Output the [X, Y] coordinate of the center of the cell containing the given text.  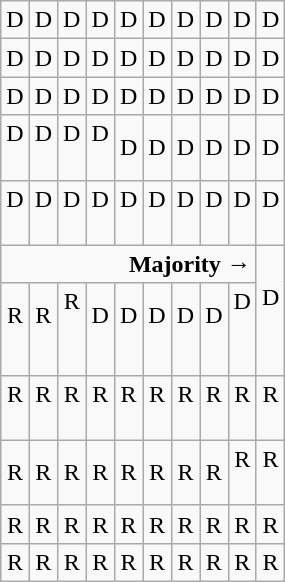
Majority → [129, 264]
